Detect which cell encompasses the target text, then output its (x, y) center coordinate. 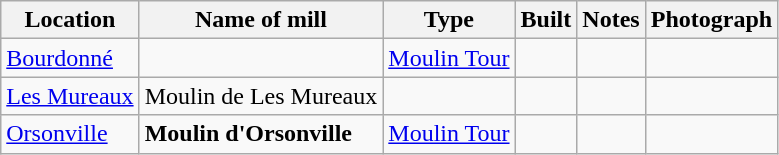
Notes (611, 20)
Bourdonné (70, 58)
Location (70, 20)
Type (449, 20)
Photograph (711, 20)
Moulin de Les Mureaux (261, 96)
Les Mureaux (70, 96)
Name of mill (261, 20)
Orsonville (70, 134)
Moulin d'Orsonville (261, 134)
Built (546, 20)
